Pinpoint the cell where the given text exists, returning its [X, Y] midpoint coordinate. 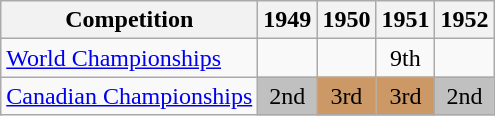
1950 [346, 20]
Canadian Championships [130, 96]
1952 [464, 20]
Competition [130, 20]
1951 [406, 20]
9th [406, 58]
1949 [288, 20]
World Championships [130, 58]
